Scan for the cell matching the given text and deliver its (X, Y) coordinate at center. 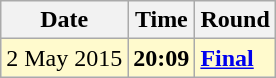
Final (235, 58)
Round (235, 20)
20:09 (162, 58)
Time (162, 20)
Date (64, 20)
2 May 2015 (64, 58)
